Capture the cell that displays the provided text and extract its (x, y) central coordinate. 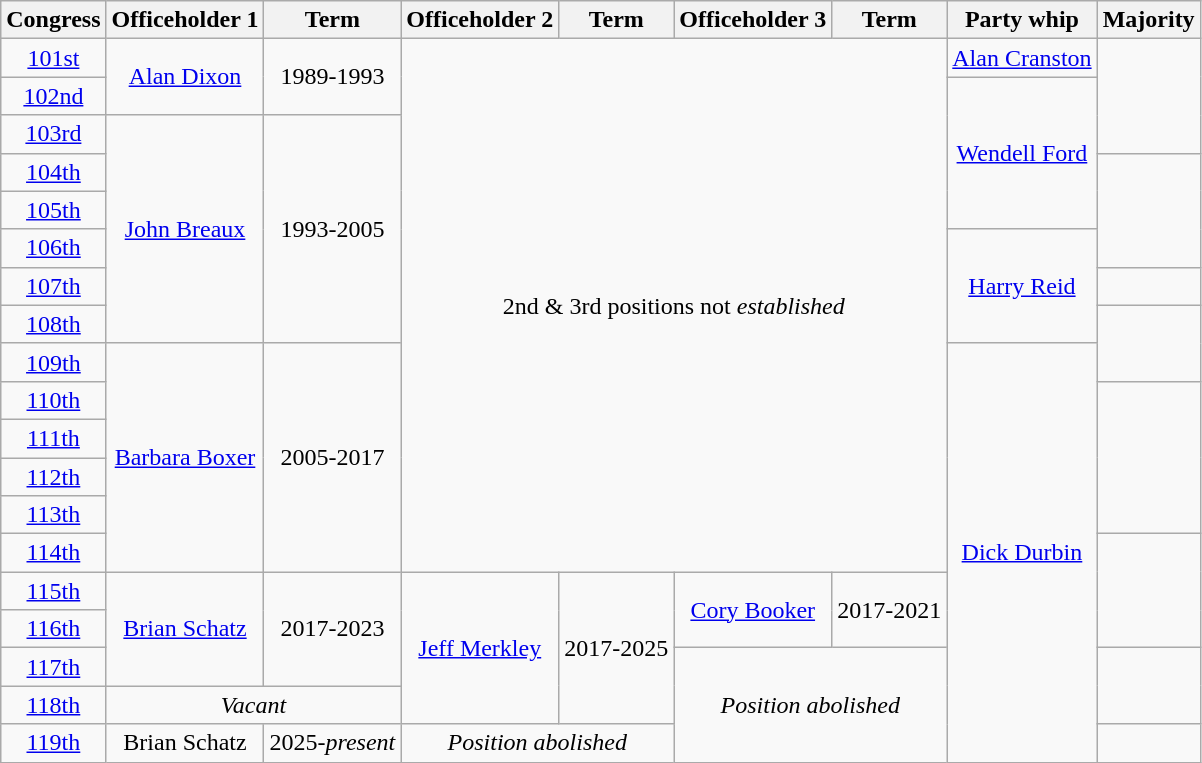
1993-2005 (332, 229)
Officeholder 2 (480, 20)
Jeff Merkley (480, 648)
Wendell Ford (1022, 153)
103rd (54, 134)
Officeholder 1 (185, 20)
2017-2025 (616, 648)
109th (54, 362)
John Breaux (185, 229)
Party whip (1022, 20)
Dick Durbin (1022, 552)
Alan Cranston (1022, 58)
2025-present (332, 743)
Officeholder 3 (753, 20)
105th (54, 210)
2017-2023 (332, 629)
Vacant (254, 705)
Alan Dixon (185, 77)
Cory Booker (753, 610)
111th (54, 438)
104th (54, 172)
114th (54, 553)
106th (54, 248)
102nd (54, 96)
2nd & 3rd positions not established (674, 306)
Congress (54, 20)
116th (54, 629)
2005-2017 (332, 457)
Harry Reid (1022, 286)
119th (54, 743)
101st (54, 58)
1989-1993 (332, 77)
Majority (1148, 20)
110th (54, 400)
113th (54, 515)
115th (54, 591)
107th (54, 286)
117th (54, 667)
112th (54, 477)
108th (54, 324)
2017-2021 (890, 610)
118th (54, 705)
Barbara Boxer (185, 457)
